Scan for the cell matching the given text and deliver its [x, y] coordinate at center. 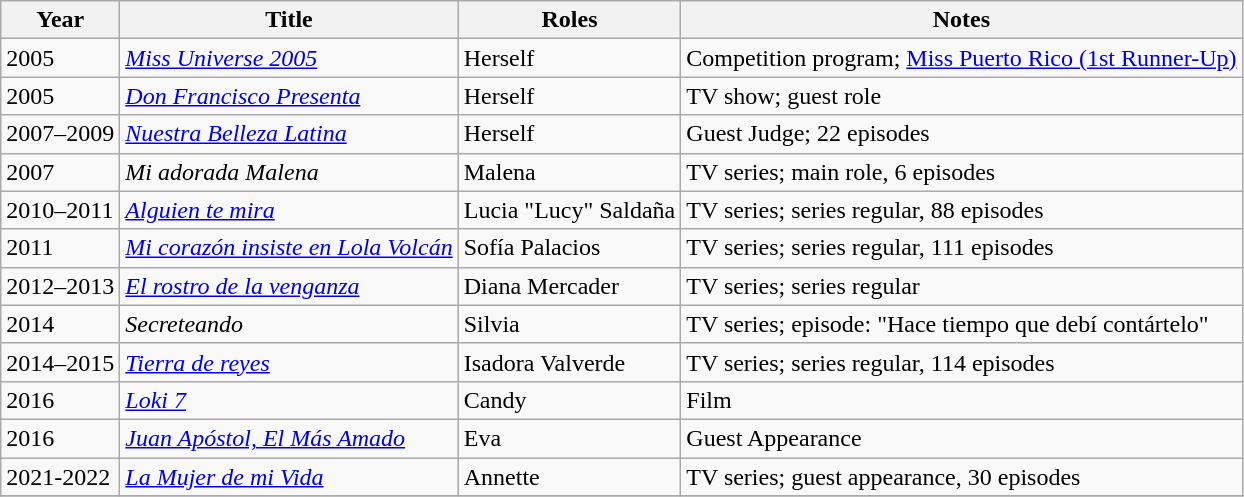
Competition program; Miss Puerto Rico (1st Runner-Up) [962, 58]
Juan Apóstol, El Más Amado [289, 438]
La Mujer de mi Vida [289, 477]
Lucia "Lucy" Saldaña [570, 210]
2014–2015 [60, 362]
Guest Appearance [962, 438]
2021-2022 [60, 477]
TV show; guest role [962, 96]
Mi corazón insiste en Lola Volcán [289, 248]
2007 [60, 172]
Malena [570, 172]
TV series; series regular, 88 episodes [962, 210]
Candy [570, 400]
Film [962, 400]
Guest Judge; 22 episodes [962, 134]
TV series; episode: "Hace tiempo que debí contártelo" [962, 324]
Sofía Palacios [570, 248]
2011 [60, 248]
2012–2013 [60, 286]
Year [60, 20]
Annette [570, 477]
El rostro de la venganza [289, 286]
Secreteando [289, 324]
Roles [570, 20]
Tierra de reyes [289, 362]
Diana Mercader [570, 286]
2010–2011 [60, 210]
Title [289, 20]
TV series; guest appearance, 30 episodes [962, 477]
2014 [60, 324]
TV series; series regular, 111 episodes [962, 248]
TV series; main role, 6 episodes [962, 172]
Silvia [570, 324]
TV series; series regular, 114 episodes [962, 362]
Miss Universe 2005 [289, 58]
Don Francisco Presenta [289, 96]
Mi adorada Malena [289, 172]
2007–2009 [60, 134]
Eva [570, 438]
TV series; series regular [962, 286]
Isadora Valverde [570, 362]
Notes [962, 20]
Alguien te mira [289, 210]
Nuestra Belleza Latina [289, 134]
Loki 7 [289, 400]
